Provide the [x, y] coordinate of the cell's center where the given text is located.  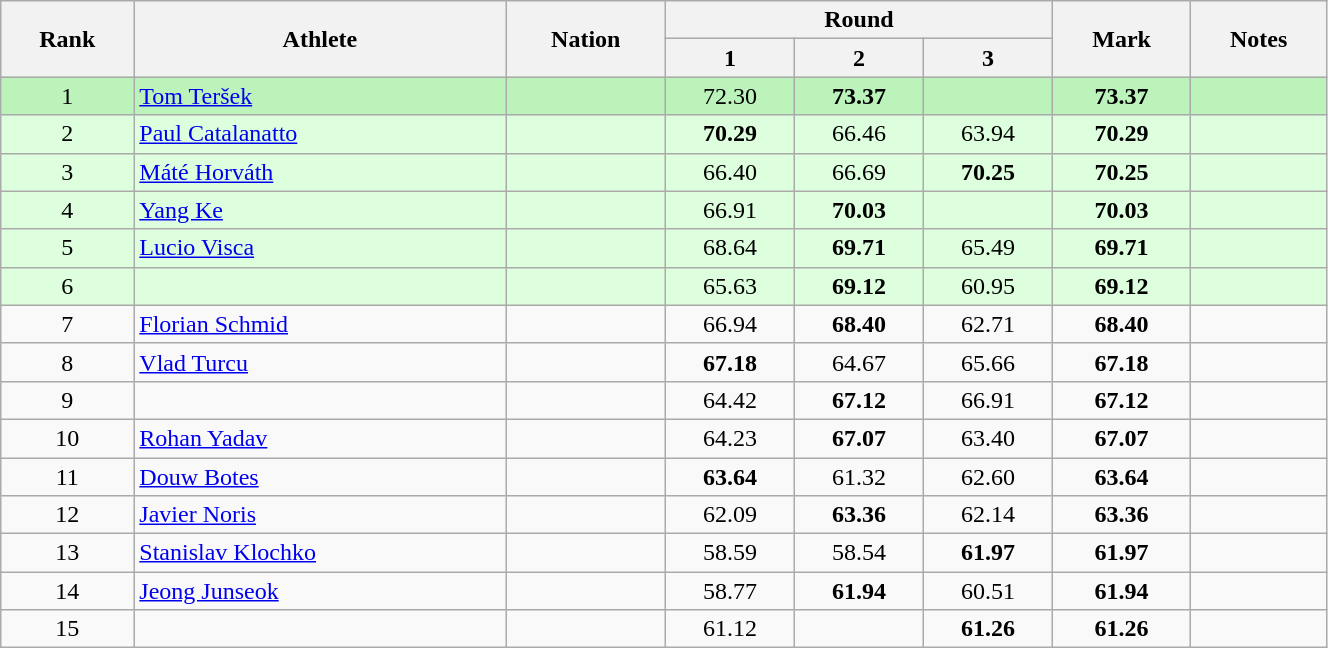
65.66 [988, 362]
14 [68, 591]
Florian Schmid [320, 324]
63.40 [988, 438]
58.59 [730, 553]
Rank [68, 39]
Rohan Yadav [320, 438]
Máté Horváth [320, 172]
64.23 [730, 438]
11 [68, 477]
Round [858, 20]
61.32 [858, 477]
60.51 [988, 591]
9 [68, 400]
15 [68, 629]
58.77 [730, 591]
Douw Botes [320, 477]
4 [68, 210]
63.94 [988, 134]
5 [68, 248]
8 [68, 362]
66.46 [858, 134]
6 [68, 286]
Yang Ke [320, 210]
58.54 [858, 553]
Vlad Turcu [320, 362]
62.60 [988, 477]
Tom Teršek [320, 96]
65.49 [988, 248]
12 [68, 515]
65.63 [730, 286]
64.67 [858, 362]
Paul Catalanatto [320, 134]
61.12 [730, 629]
62.09 [730, 515]
62.14 [988, 515]
64.42 [730, 400]
66.94 [730, 324]
62.71 [988, 324]
60.95 [988, 286]
Nation [586, 39]
10 [68, 438]
13 [68, 553]
66.40 [730, 172]
Notes [1259, 39]
Lucio Visca [320, 248]
68.64 [730, 248]
Mark [1121, 39]
72.30 [730, 96]
Javier Noris [320, 515]
7 [68, 324]
66.69 [858, 172]
Stanislav Klochko [320, 553]
Jeong Junseok [320, 591]
Athlete [320, 39]
